Pinpoint the cell where the given text exists, returning its (X, Y) midpoint coordinate. 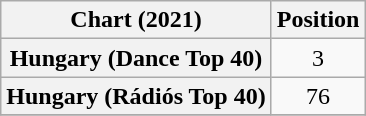
3 (318, 58)
Position (318, 20)
76 (318, 96)
Chart (2021) (136, 20)
Hungary (Rádiós Top 40) (136, 96)
Hungary (Dance Top 40) (136, 58)
